Scan for the cell matching the given text and deliver its [x, y] coordinate at center. 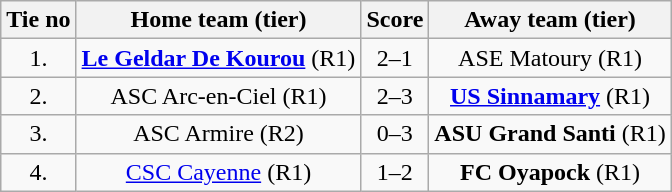
3. [38, 134]
Le Geldar De Kourou (R1) [218, 58]
US Sinnamary (R1) [550, 96]
4. [38, 172]
ASE Matoury (R1) [550, 58]
Home team (tier) [218, 20]
2. [38, 96]
2–3 [395, 96]
CSC Cayenne (R1) [218, 172]
Score [395, 20]
1. [38, 58]
ASC Arc-en-Ciel (R1) [218, 96]
FC Oyapock (R1) [550, 172]
Tie no [38, 20]
ASC Armire (R2) [218, 134]
0–3 [395, 134]
2–1 [395, 58]
ASU Grand Santi (R1) [550, 134]
1–2 [395, 172]
Away team (tier) [550, 20]
